Capture the cell that displays the provided text and extract its (x, y) central coordinate. 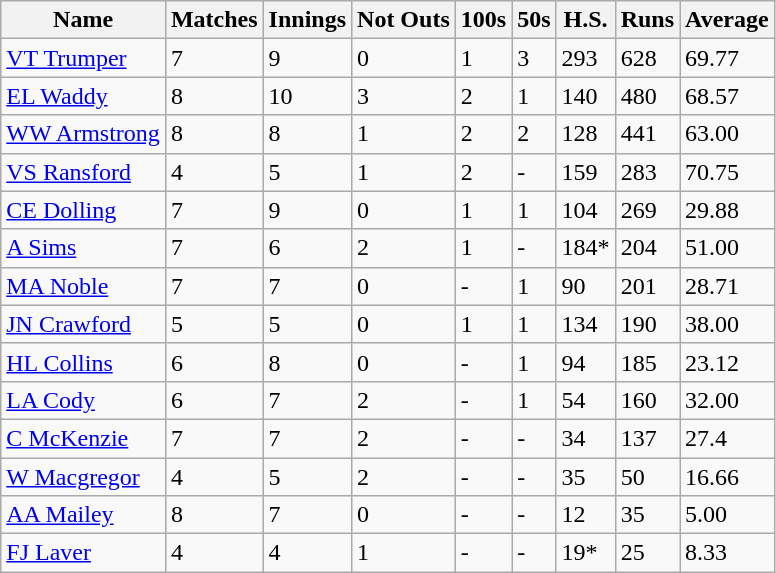
Average (728, 20)
29.88 (728, 210)
63.00 (728, 134)
441 (647, 134)
Name (84, 20)
VS Ransford (84, 172)
160 (647, 400)
128 (586, 134)
EL Waddy (84, 96)
134 (586, 324)
VT Trumper (84, 58)
50s (534, 20)
A Sims (84, 248)
12 (586, 515)
50 (647, 477)
69.77 (728, 58)
CE Dolling (84, 210)
293 (586, 58)
201 (647, 286)
FJ Laver (84, 553)
5.00 (728, 515)
AA Mailey (84, 515)
HL Collins (84, 362)
W Macgregor (84, 477)
27.4 (728, 438)
190 (647, 324)
23.12 (728, 362)
54 (586, 400)
38.00 (728, 324)
70.75 (728, 172)
28.71 (728, 286)
269 (647, 210)
Matches (214, 20)
Not Outs (404, 20)
137 (647, 438)
204 (647, 248)
184* (586, 248)
34 (586, 438)
104 (586, 210)
16.66 (728, 477)
8.33 (728, 553)
283 (647, 172)
628 (647, 58)
JN Crawford (84, 324)
68.57 (728, 96)
MA Noble (84, 286)
159 (586, 172)
25 (647, 553)
32.00 (728, 400)
Runs (647, 20)
10 (307, 96)
LA Cody (84, 400)
C McKenzie (84, 438)
94 (586, 362)
100s (483, 20)
51.00 (728, 248)
140 (586, 96)
WW Armstrong (84, 134)
19* (586, 553)
Innings (307, 20)
480 (647, 96)
90 (586, 286)
185 (647, 362)
H.S. (586, 20)
